Return the [x, y] coordinate for the center point of the cell that contains the specified text.  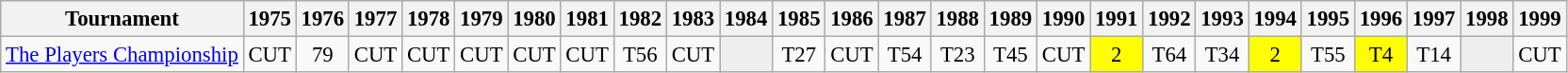
1987 [905, 19]
1996 [1380, 19]
1975 [269, 19]
1989 [1010, 19]
T54 [905, 55]
1977 [375, 19]
1983 [693, 19]
T45 [1010, 55]
1995 [1328, 19]
T56 [640, 55]
1982 [640, 19]
T27 [799, 55]
1978 [429, 19]
T23 [957, 55]
1999 [1540, 19]
1984 [746, 19]
Tournament [122, 19]
T14 [1434, 55]
1990 [1063, 19]
1979 [482, 19]
The Players Championship [122, 55]
1986 [852, 19]
1991 [1117, 19]
T4 [1380, 55]
1981 [587, 19]
1976 [322, 19]
T55 [1328, 55]
T34 [1222, 55]
1985 [799, 19]
1998 [1487, 19]
1980 [534, 19]
1994 [1275, 19]
1992 [1169, 19]
T64 [1169, 55]
1997 [1434, 19]
1993 [1222, 19]
79 [322, 55]
1988 [957, 19]
